From the cell containing the given text, extract its center point as (X, Y) coordinate. 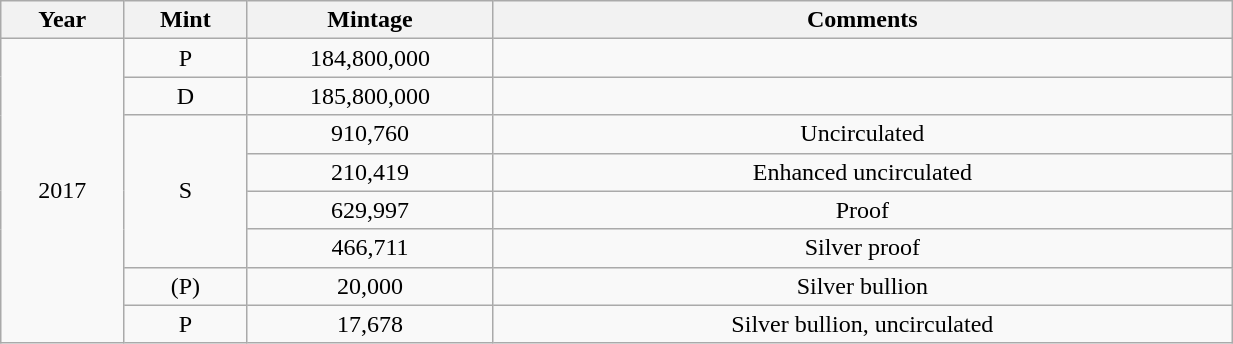
910,760 (370, 134)
D (186, 96)
17,678 (370, 324)
629,997 (370, 210)
Silver bullion, uncirculated (862, 324)
466,711 (370, 248)
Mintage (370, 20)
(P) (186, 286)
185,800,000 (370, 96)
Silver proof (862, 248)
210,419 (370, 172)
2017 (62, 191)
Comments (862, 20)
S (186, 191)
Year (62, 20)
Silver bullion (862, 286)
Enhanced uncirculated (862, 172)
184,800,000 (370, 58)
Uncirculated (862, 134)
Proof (862, 210)
20,000 (370, 286)
Mint (186, 20)
